Detect which cell encompasses the target text, then output its [x, y] center coordinate. 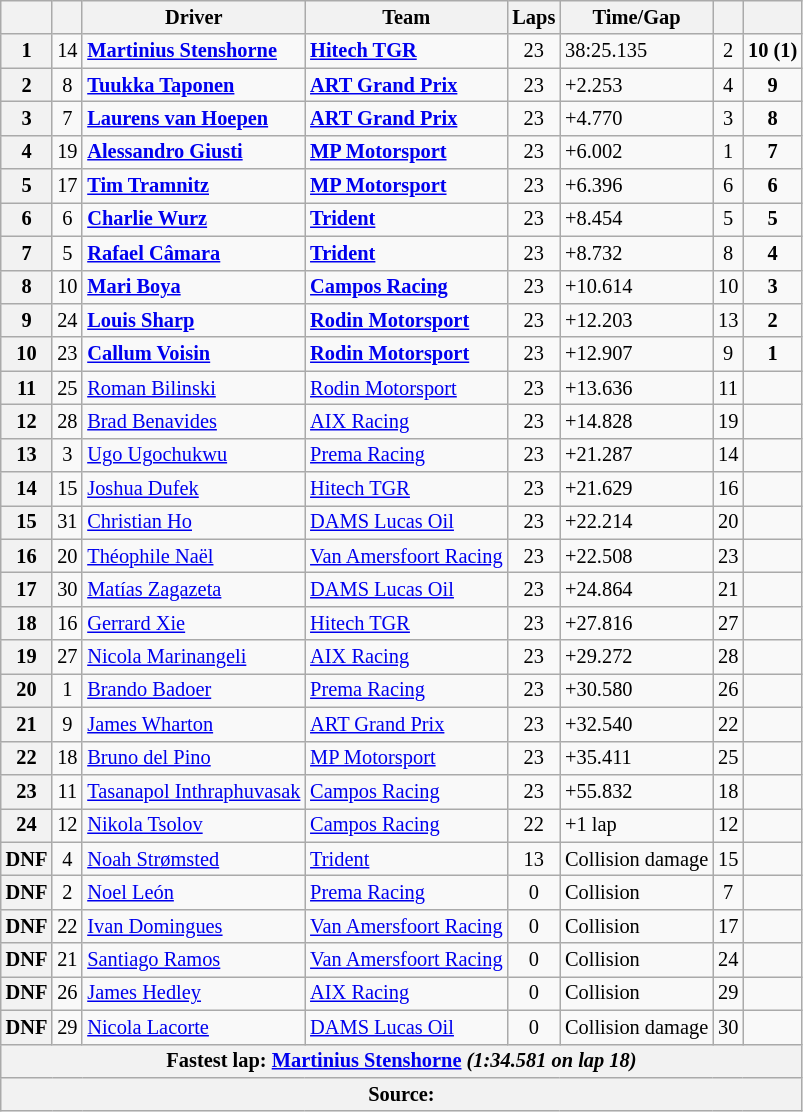
+24.864 [636, 589]
Charlie Wurz [194, 219]
James Hedley [194, 993]
Team [406, 17]
Driver [194, 17]
Time/Gap [636, 17]
Gerrard Xie [194, 623]
Tim Tramnitz [194, 186]
Tuukka Taponen [194, 85]
Callum Voisin [194, 354]
+8.454 [636, 219]
+6.002 [636, 152]
Tasanapol Inthraphuvasak [194, 791]
+27.816 [636, 623]
+10.614 [636, 287]
James Wharton [194, 724]
31 [67, 522]
+32.540 [636, 724]
Noah Strømsted [194, 859]
Santiago Ramos [194, 960]
+55.832 [636, 791]
Nikola Tsolov [194, 825]
+6.396 [636, 186]
+12.203 [636, 320]
Alessandro Giusti [194, 152]
Laps [534, 17]
+4.770 [636, 118]
Fastest lap: Martinius Stenshorne (1:34.581 on lap 18) [402, 1061]
Brando Badoer [194, 690]
Bruno del Pino [194, 758]
Théophile Naël [194, 556]
Nicola Lacorte [194, 1027]
Ivan Domingues [194, 926]
Brad Benavides [194, 421]
+35.411 [636, 758]
38:25.135 [636, 51]
+21.629 [636, 489]
Nicola Marinangeli [194, 657]
+13.636 [636, 388]
Noel León [194, 892]
Roman Bilinski [194, 388]
Source: [402, 1094]
Christian Ho [194, 522]
Rafael Câmara [194, 253]
+1 lap [636, 825]
+30.580 [636, 690]
+22.214 [636, 522]
Mari Boya [194, 287]
+22.508 [636, 556]
+29.272 [636, 657]
+21.287 [636, 455]
Ugo Ugochukwu [194, 455]
Joshua Dufek [194, 489]
Matías Zagazeta [194, 589]
+2.253 [636, 85]
+8.732 [636, 253]
Martinius Stenshorne [194, 51]
+14.828 [636, 421]
10 (1) [772, 51]
+12.907 [636, 354]
Louis Sharp [194, 320]
Laurens van Hoepen [194, 118]
